Search for the cell housing the specified text and yield its (x, y) center coordinate. 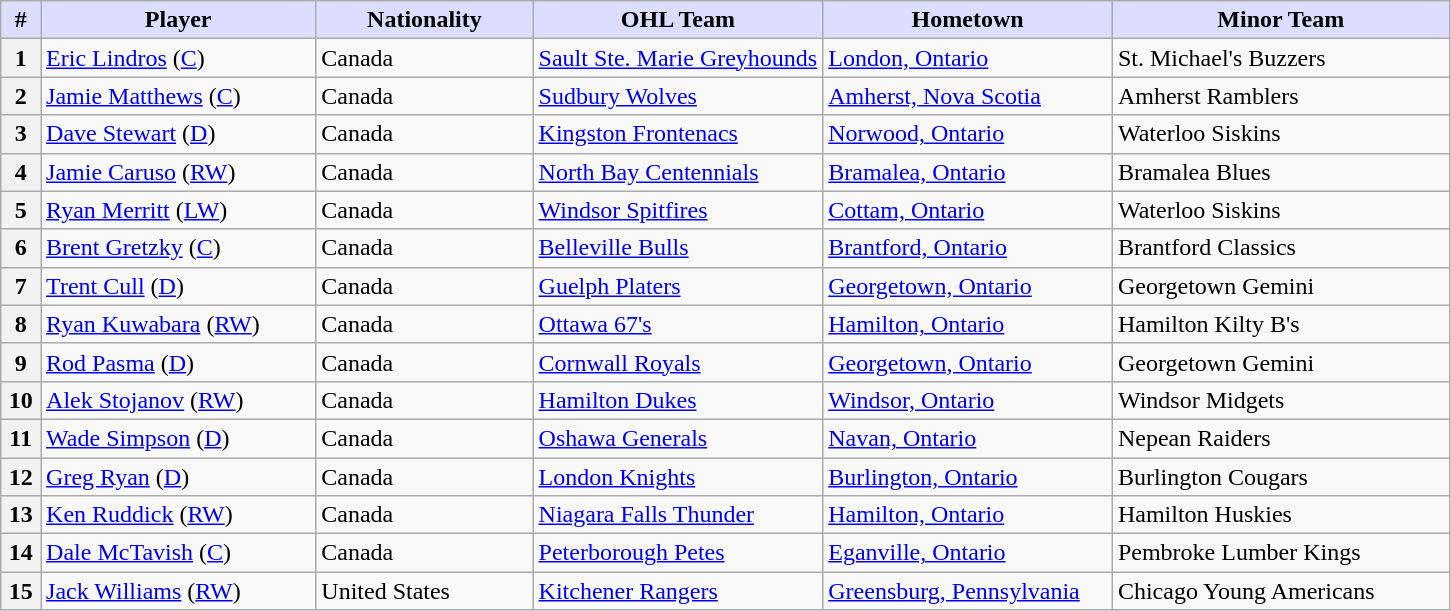
14 (21, 553)
Jamie Caruso (RW) (178, 172)
Dale McTavish (C) (178, 553)
2 (21, 96)
OHL Team (678, 20)
Burlington Cougars (1280, 477)
Trent Cull (D) (178, 286)
Amherst Ramblers (1280, 96)
Belleville Bulls (678, 248)
6 (21, 248)
7 (21, 286)
Sault Ste. Marie Greyhounds (678, 58)
Brent Gretzky (C) (178, 248)
Navan, Ontario (968, 438)
Burlington, Ontario (968, 477)
9 (21, 362)
Hamilton Kilty B's (1280, 324)
Cornwall Royals (678, 362)
Pembroke Lumber Kings (1280, 553)
North Bay Centennials (678, 172)
Ken Ruddick (RW) (178, 515)
Ryan Merritt (LW) (178, 210)
Windsor Midgets (1280, 400)
Rod Pasma (D) (178, 362)
Nepean Raiders (1280, 438)
8 (21, 324)
London, Ontario (968, 58)
Windsor Spitfires (678, 210)
3 (21, 134)
Wade Simpson (D) (178, 438)
12 (21, 477)
Kitchener Rangers (678, 591)
10 (21, 400)
London Knights (678, 477)
5 (21, 210)
St. Michael's Buzzers (1280, 58)
15 (21, 591)
11 (21, 438)
Jamie Matthews (C) (178, 96)
Guelph Platers (678, 286)
Player (178, 20)
Minor Team (1280, 20)
Sudbury Wolves (678, 96)
Bramalea, Ontario (968, 172)
Amherst, Nova Scotia (968, 96)
Norwood, Ontario (968, 134)
Oshawa Generals (678, 438)
Chicago Young Americans (1280, 591)
Hamilton Huskies (1280, 515)
Kingston Frontenacs (678, 134)
Eganville, Ontario (968, 553)
Ryan Kuwabara (RW) (178, 324)
1 (21, 58)
Niagara Falls Thunder (678, 515)
Eric Lindros (C) (178, 58)
Nationality (424, 20)
Alek Stojanov (RW) (178, 400)
Ottawa 67's (678, 324)
Dave Stewart (D) (178, 134)
Brantford, Ontario (968, 248)
Bramalea Blues (1280, 172)
4 (21, 172)
Cottam, Ontario (968, 210)
Hamilton Dukes (678, 400)
Peterborough Petes (678, 553)
Hometown (968, 20)
Brantford Classics (1280, 248)
# (21, 20)
Jack Williams (RW) (178, 591)
13 (21, 515)
Greensburg, Pennsylvania (968, 591)
Greg Ryan (D) (178, 477)
Windsor, Ontario (968, 400)
United States (424, 591)
